Search for the cell housing the specified text and yield its [X, Y] center coordinate. 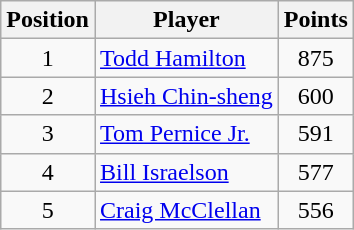
577 [316, 172]
4 [48, 172]
600 [316, 96]
Player [186, 20]
3 [48, 134]
1 [48, 58]
Craig McClellan [186, 210]
Bill Israelson [186, 172]
Position [48, 20]
Tom Pernice Jr. [186, 134]
5 [48, 210]
Points [316, 20]
875 [316, 58]
556 [316, 210]
Todd Hamilton [186, 58]
2 [48, 96]
Hsieh Chin-sheng [186, 96]
591 [316, 134]
